Return the [x, y] coordinate for the center point of the cell that contains the specified text.  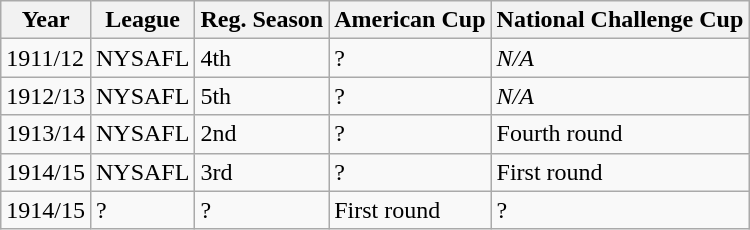
1911/12 [46, 58]
4th [262, 58]
League [142, 20]
Fourth round [620, 134]
Reg. Season [262, 20]
3rd [262, 172]
1913/14 [46, 134]
2nd [262, 134]
1912/13 [46, 96]
National Challenge Cup [620, 20]
5th [262, 96]
American Cup [410, 20]
Year [46, 20]
